Pinpoint the cell where the given text exists, returning its (X, Y) midpoint coordinate. 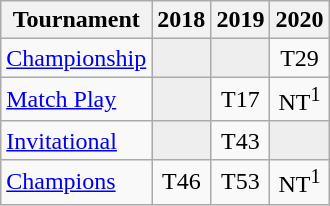
T46 (182, 182)
Champions (76, 182)
Match Play (76, 100)
T53 (240, 182)
T43 (240, 140)
2020 (300, 20)
Championship (76, 58)
Invitational (76, 140)
Tournament (76, 20)
T17 (240, 100)
2018 (182, 20)
2019 (240, 20)
T29 (300, 58)
